Capture the cell that displays the provided text and extract its (x, y) central coordinate. 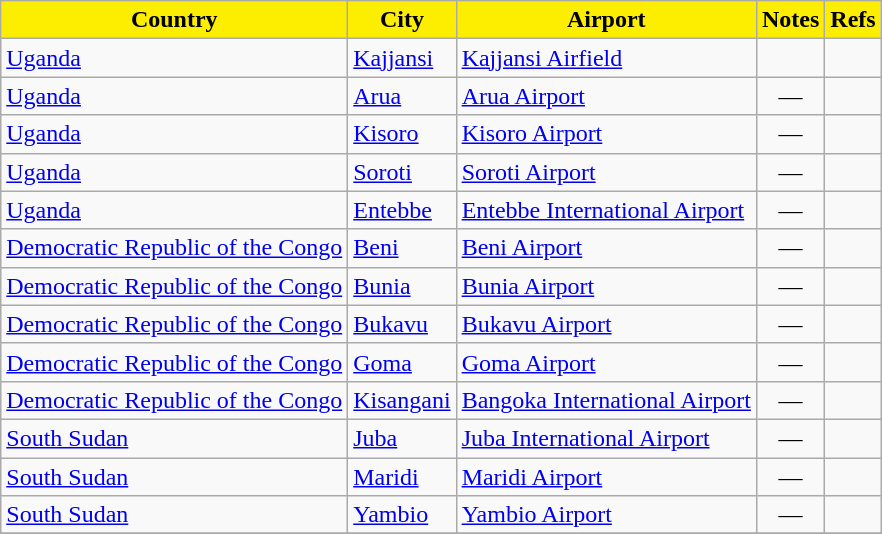
Kisoro (402, 134)
Country (174, 20)
Refs (853, 20)
Maridi (402, 477)
Bunia (402, 286)
Kisangani (402, 400)
Yambio (402, 515)
Entebbe International Airport (606, 210)
Bangoka International Airport (606, 400)
Bukavu (402, 324)
Juba (402, 438)
Beni (402, 248)
Goma Airport (606, 362)
Goma (402, 362)
Kisoro Airport (606, 134)
Yambio Airport (606, 515)
Arua Airport (606, 96)
Notes (790, 20)
Entebbe (402, 210)
Kajjansi Airfield (606, 58)
Kajjansi (402, 58)
Beni Airport (606, 248)
Soroti (402, 172)
Bunia Airport (606, 286)
Bukavu Airport (606, 324)
City (402, 20)
Airport (606, 20)
Soroti Airport (606, 172)
Maridi Airport (606, 477)
Juba International Airport (606, 438)
Arua (402, 96)
